Return [X, Y] of the center of cell containing provided text 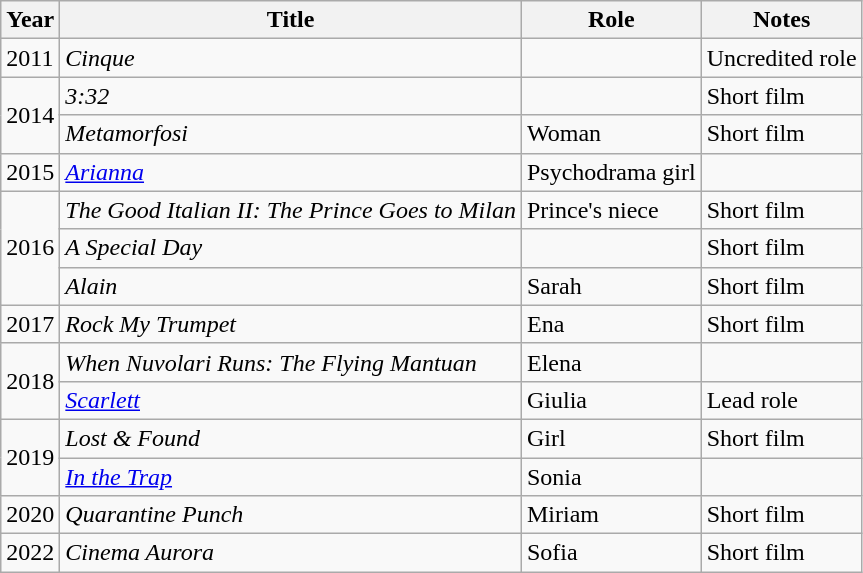
Cinque [291, 58]
Woman [611, 134]
2018 [30, 381]
Title [291, 20]
A Special Day [291, 248]
Giulia [611, 400]
Role [611, 20]
When Nuvolari Runs: The Flying Mantuan [291, 362]
Prince's niece [611, 210]
2017 [30, 324]
Arianna [291, 172]
2019 [30, 457]
Lead role [782, 400]
Sarah [611, 286]
Psychodrama girl [611, 172]
2016 [30, 248]
2022 [30, 553]
Quarantine Punch [291, 515]
Elena [611, 362]
Year [30, 20]
2011 [30, 58]
Metamorfosi [291, 134]
Cinema Aurora [291, 553]
3:32 [291, 96]
Lost & Found [291, 438]
Scarlett [291, 400]
Rock My Trumpet [291, 324]
Sonia [611, 477]
2015 [30, 172]
Miriam [611, 515]
2014 [30, 115]
Uncredited role [782, 58]
Alain [291, 286]
2020 [30, 515]
Ena [611, 324]
Girl [611, 438]
In the Trap [291, 477]
Sofia [611, 553]
Notes [782, 20]
The Good Italian II: The Prince Goes to Milan [291, 210]
